Scan for the cell matching the given text and deliver its [X, Y] coordinate at center. 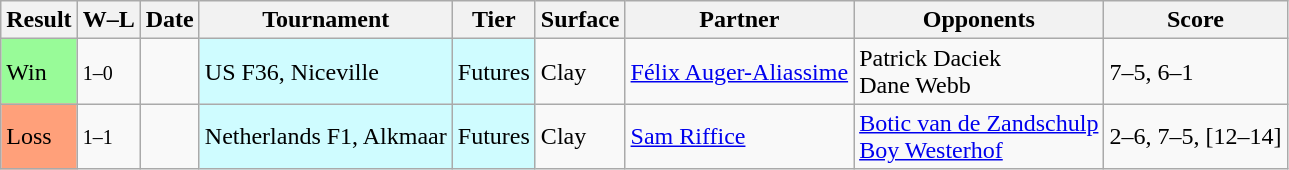
Félix Auger-Aliassime [740, 72]
1–1 [108, 136]
1–0 [108, 72]
Patrick Daciek Dane Webb [979, 72]
Loss [39, 136]
Tournament [326, 20]
Result [39, 20]
W–L [108, 20]
7–5, 6–1 [1196, 72]
Netherlands F1, Alkmaar [326, 136]
Botic van de Zandschulp Boy Westerhof [979, 136]
Surface [580, 20]
Win [39, 72]
Partner [740, 20]
2–6, 7–5, [12–14] [1196, 136]
Date [170, 20]
US F36, Niceville [326, 72]
Tier [494, 20]
Score [1196, 20]
Sam Riffice [740, 136]
Opponents [979, 20]
